For the text-containing cell, return its midpoint in (X, Y) coordinate format. 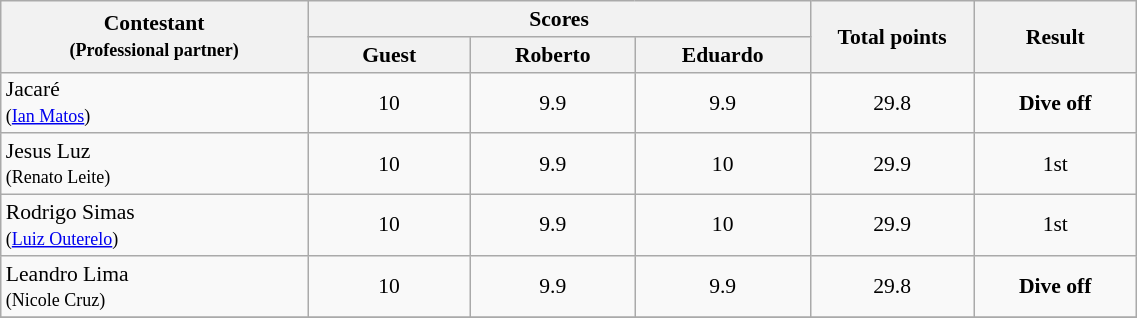
Contestant(Professional partner) (154, 36)
Eduardo (723, 55)
Roberto (553, 55)
Scores (560, 19)
Rodrigo Simas(Luiz Outerelo) (154, 226)
Result (1056, 36)
Guest (390, 55)
Jacaré(Ian Matos) (154, 102)
Leandro Lima(Nicole Cruz) (154, 286)
Jesus Luz(Renato Leite) (154, 164)
Total points (892, 36)
